Return (x, y) of the center of cell containing provided text 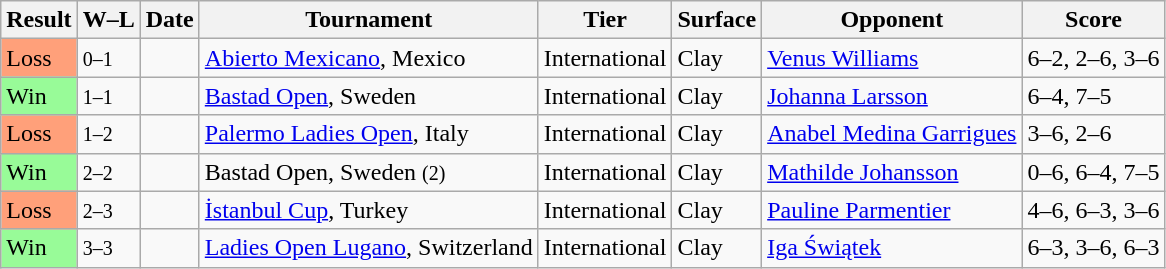
Abierto Mexicano, Mexico (368, 58)
6–2, 2–6, 3–6 (1094, 58)
0–6, 6–4, 7–5 (1094, 172)
3–3 (108, 248)
Mathilde Johansson (892, 172)
Palermo Ladies Open, Italy (368, 134)
4–6, 6–3, 3–6 (1094, 210)
3–6, 2–6 (1094, 134)
Johanna Larsson (892, 96)
2–2 (108, 172)
Opponent (892, 20)
Tier (605, 20)
0–1 (108, 58)
Tournament (368, 20)
Surface (717, 20)
Score (1094, 20)
Bastad Open, Sweden (2) (368, 172)
Bastad Open, Sweden (368, 96)
1–1 (108, 96)
Anabel Medina Garrigues (892, 134)
Iga Świątek (892, 248)
2–3 (108, 210)
Ladies Open Lugano, Switzerland (368, 248)
Date (170, 20)
6–4, 7–5 (1094, 96)
Pauline Parmentier (892, 210)
İstanbul Cup, Turkey (368, 210)
Result (39, 20)
6–3, 3–6, 6–3 (1094, 248)
W–L (108, 20)
Venus Williams (892, 58)
1–2 (108, 134)
